Scan for the cell matching the given text and deliver its (x, y) coordinate at center. 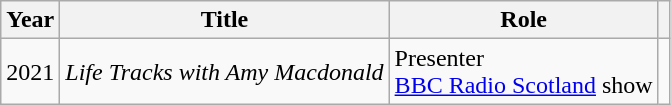
2021 (30, 72)
Presenter BBC Radio Scotland show (524, 72)
Title (224, 20)
Role (524, 20)
Year (30, 20)
Life Tracks with Amy Macdonald (224, 72)
